Locate the cell with the specified text and output its (X, Y) center coordinate. 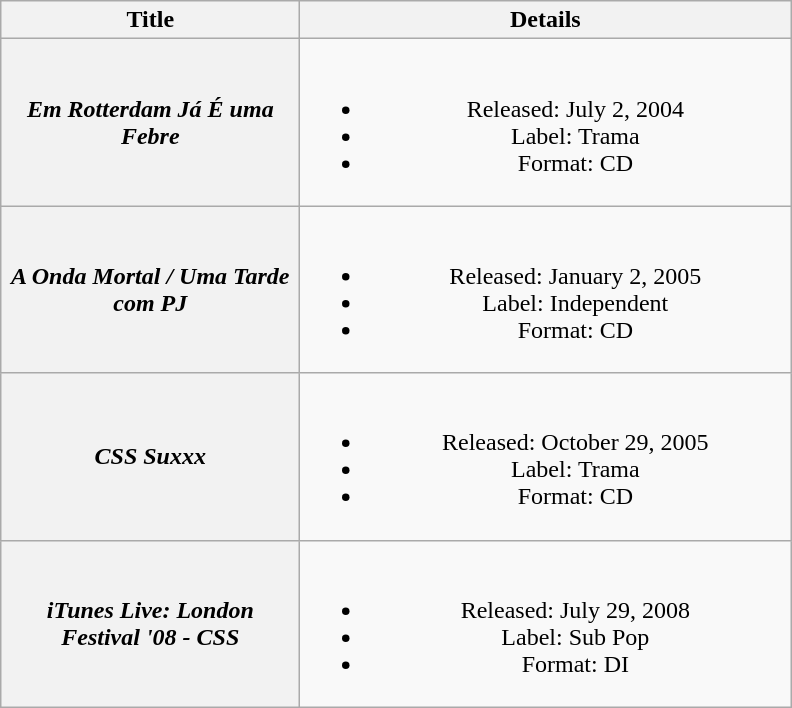
Released: July 2, 2004Label: TramaFormat: CD (546, 122)
Released: January 2, 2005Label: IndependentFormat: CD (546, 290)
Details (546, 20)
Released: July 29, 2008Label: Sub PopFormat: DI (546, 624)
Released: October 29, 2005Label: TramaFormat: CD (546, 456)
A Onda Mortal / Uma Tarde com PJ (150, 290)
Title (150, 20)
CSS Suxxx (150, 456)
Em Rotterdam Já É uma Febre (150, 122)
iTunes Live: London Festival '08 - CSS (150, 624)
